Output the (X, Y) coordinate of the center of the cell containing the given text.  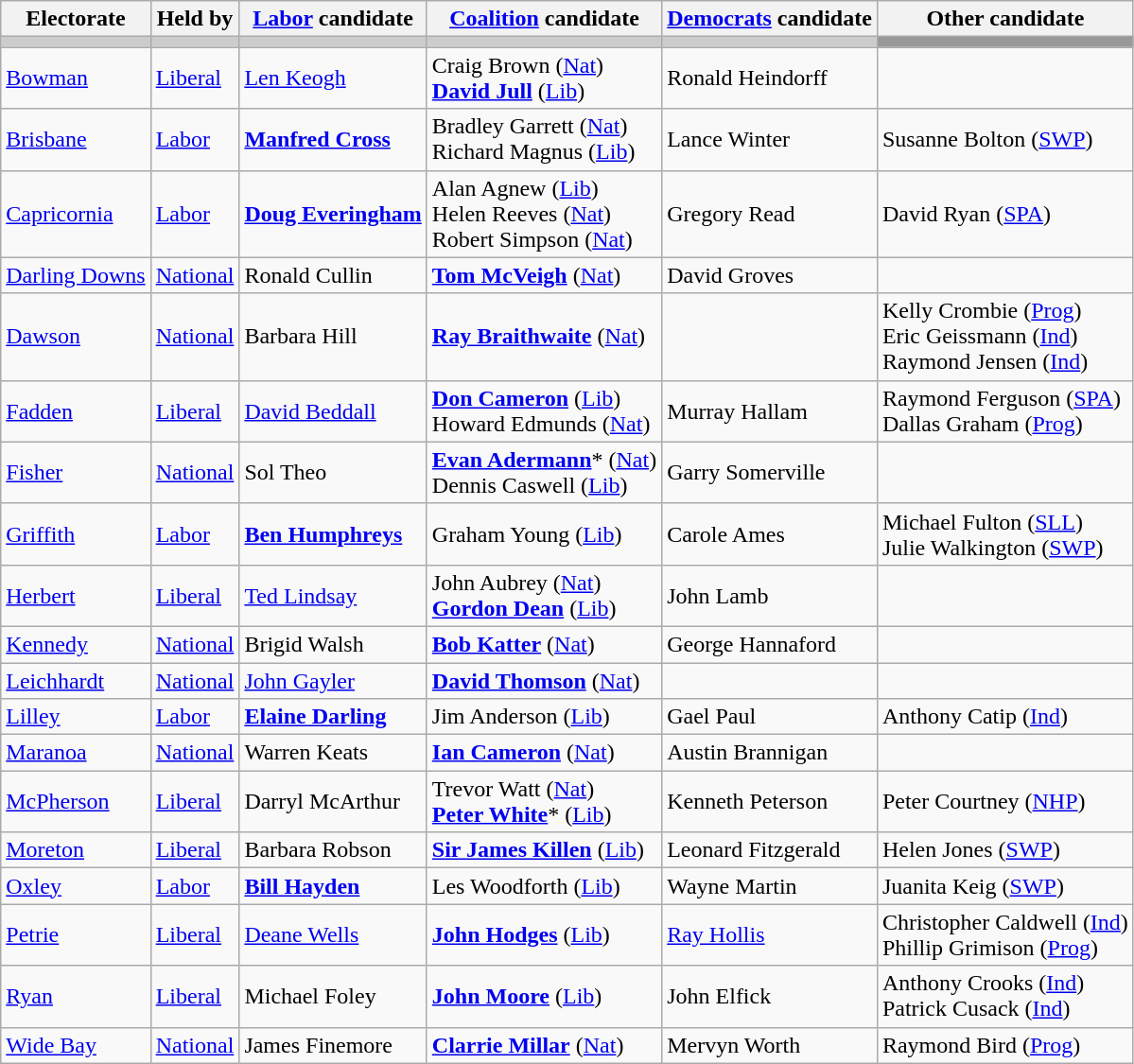
Craig Brown (Nat)David Jull (Lib) (544, 78)
Jim Anderson (Lib) (544, 717)
Alan Agnew (Lib)Helen Reeves (Nat)Robert Simpson (Nat) (544, 214)
David Thomson (Nat) (544, 680)
Griffith (76, 533)
Carole Ames (770, 533)
Ronald Cullin (333, 275)
Electorate (76, 19)
Trevor Watt (Nat)Peter White* (Lib) (544, 802)
Brigid Walsh (333, 644)
Bill Hayden (333, 886)
Ronald Heindorff (770, 78)
Ryan (76, 997)
Kelly Crombie (Prog)Eric Geissmann (Ind)Raymond Jensen (Ind) (1004, 337)
Len Keogh (333, 78)
Les Woodforth (Lib) (544, 886)
Michael Foley (333, 997)
Evan Adermann* (Nat)Dennis Caswell (Lib) (544, 473)
Maranoa (76, 753)
Darling Downs (76, 275)
Dawson (76, 337)
George Hannaford (770, 644)
James Finemore (333, 1045)
McPherson (76, 802)
Susanne Bolton (SWP) (1004, 140)
Wide Bay (76, 1045)
Manfred Cross (333, 140)
Murray Hallam (770, 410)
Sol Theo (333, 473)
John Gayler (333, 680)
Labor candidate (333, 19)
Ray Hollis (770, 934)
Ray Braithwaite (Nat) (544, 337)
Coalition candidate (544, 19)
Capricornia (76, 214)
Democrats candidate (770, 19)
Ted Lindsay (333, 596)
Leichhardt (76, 680)
Deane Wells (333, 934)
Lilley (76, 717)
John Aubrey (Nat)Gordon Dean (Lib) (544, 596)
John Elfick (770, 997)
Fadden (76, 410)
Leonard Fitzgerald (770, 850)
Ben Humphreys (333, 533)
Gregory Read (770, 214)
Warren Keats (333, 753)
Mervyn Worth (770, 1045)
Garry Somerville (770, 473)
Moreton (76, 850)
Bradley Garrett (Nat)Richard Magnus (Lib) (544, 140)
John Lamb (770, 596)
Clarrie Millar (Nat) (544, 1045)
Christopher Caldwell (Ind)Phillip Grimison (Prog) (1004, 934)
Helen Jones (SWP) (1004, 850)
Barbara Hill (333, 337)
Elaine Darling (333, 717)
Peter Courtney (NHP) (1004, 802)
Michael Fulton (SLL)Julie Walkington (SWP) (1004, 533)
Lance Winter (770, 140)
Brisbane (76, 140)
Tom McVeigh (Nat) (544, 275)
John Moore (Lib) (544, 997)
Raymond Bird (Prog) (1004, 1045)
David Ryan (SPA) (1004, 214)
Austin Brannigan (770, 753)
Juanita Keig (SWP) (1004, 886)
Doug Everingham (333, 214)
Kennedy (76, 644)
Held by (195, 19)
Wayne Martin (770, 886)
Ian Cameron (Nat) (544, 753)
David Groves (770, 275)
Other candidate (1004, 19)
David Beddall (333, 410)
Bowman (76, 78)
Raymond Ferguson (SPA)Dallas Graham (Prog) (1004, 410)
Fisher (76, 473)
Darryl McArthur (333, 802)
Herbert (76, 596)
Gael Paul (770, 717)
Anthony Catip (Ind) (1004, 717)
Oxley (76, 886)
Barbara Robson (333, 850)
Sir James Killen (Lib) (544, 850)
Bob Katter (Nat) (544, 644)
Graham Young (Lib) (544, 533)
John Hodges (Lib) (544, 934)
Don Cameron (Lib)Howard Edmunds (Nat) (544, 410)
Petrie (76, 934)
Anthony Crooks (Ind)Patrick Cusack (Ind) (1004, 997)
Kenneth Peterson (770, 802)
